Return the (x, y) coordinate for the center point of the cell that contains the specified text.  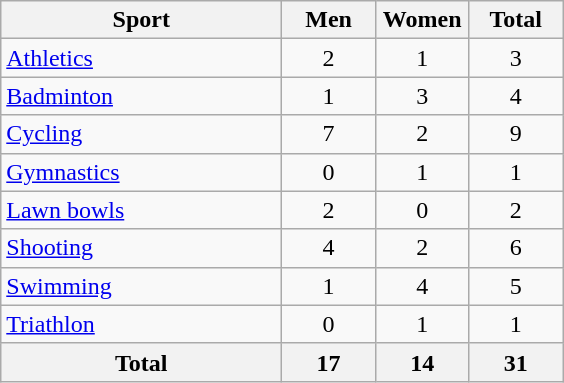
6 (516, 248)
7 (329, 134)
Sport (142, 20)
Shooting (142, 248)
Triathlon (142, 324)
Men (329, 20)
Women (422, 20)
Athletics (142, 58)
Cycling (142, 134)
14 (422, 362)
Lawn bowls (142, 210)
17 (329, 362)
31 (516, 362)
9 (516, 134)
Gymnastics (142, 172)
Badminton (142, 96)
Swimming (142, 286)
5 (516, 286)
